Capture the cell that displays the provided text and extract its [x, y] central coordinate. 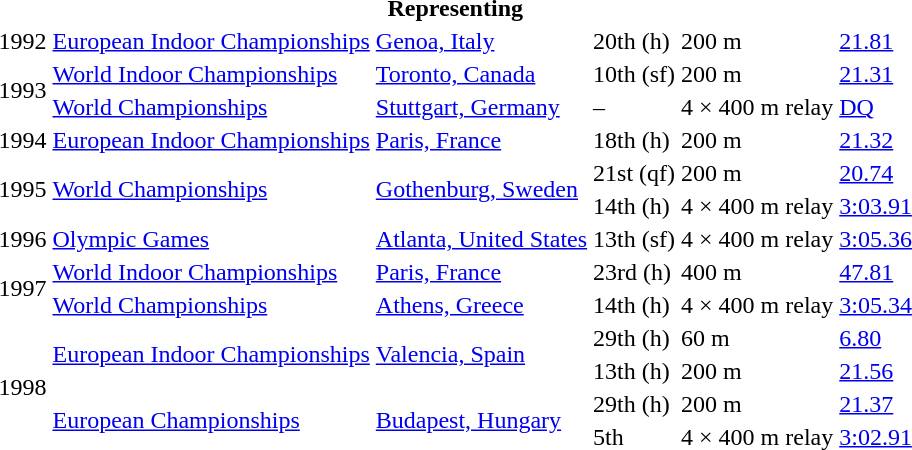
Atlanta, United States [481, 239]
Athens, Greece [481, 305]
10th (sf) [634, 74]
Olympic Games [211, 239]
13th (sf) [634, 239]
Genoa, Italy [481, 41]
13th (h) [634, 371]
23rd (h) [634, 272]
60 m [758, 338]
Gothenburg, Sweden [481, 190]
Valencia, Spain [481, 354]
20th (h) [634, 41]
Toronto, Canada [481, 74]
18th (h) [634, 140]
21st (qf) [634, 173]
400 m [758, 272]
– [634, 107]
Stuttgart, Germany [481, 107]
